Detect which cell encompasses the target text, then output its [X, Y] center coordinate. 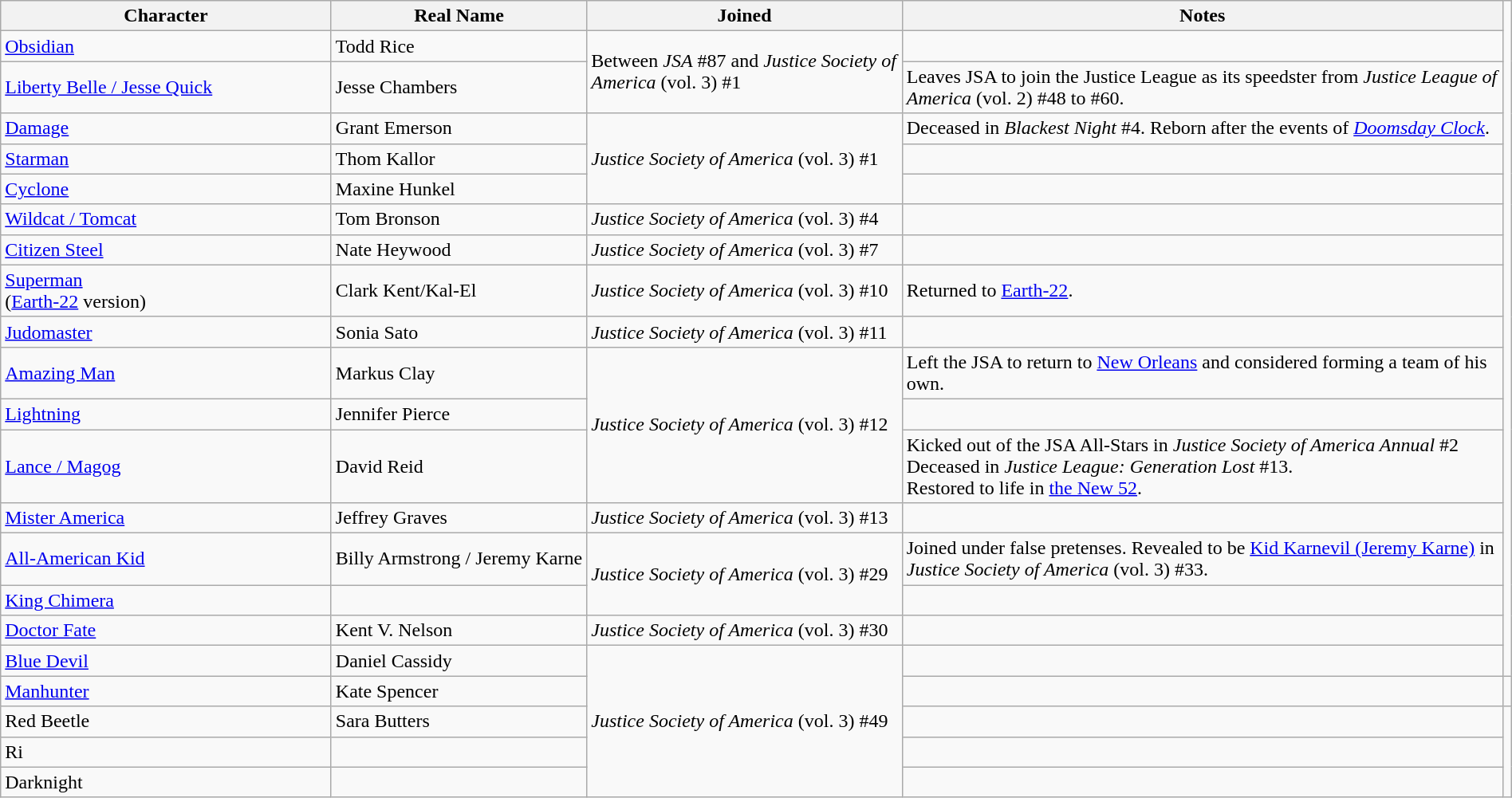
Damage [166, 128]
Daniel Cassidy [459, 661]
Kent V. Nelson [459, 631]
Superman(Earth-22 version) [166, 290]
Obsidian [166, 46]
Jeffrey Graves [459, 518]
Kate Spencer [459, 691]
Amazing Man [166, 373]
All-American Kid [166, 560]
Nate Heywood [459, 250]
King Chimera [166, 600]
Justice Society of America (vol. 3) #29 [745, 574]
Red Beetle [166, 721]
Blue Devil [166, 661]
Real Name [459, 16]
Jesse Chambers [459, 88]
Tom Bronson [459, 219]
Justice Society of America (vol. 3) #4 [745, 219]
Joined under false pretenses. Revealed to be Kid Karnevil (Jeremy Karne) in Justice Society of America (vol. 3) #33. [1203, 560]
Grant Emerson [459, 128]
Ri [166, 752]
Citizen Steel [166, 250]
Justice Society of America (vol. 3) #13 [745, 518]
Maxine Hunkel [459, 189]
Lance / Magog [166, 466]
Todd Rice [459, 46]
Between JSA #87 and Justice Society of America (vol. 3) #1 [745, 72]
Notes [1203, 16]
Left the JSA to return to New Orleans and considered forming a team of his own. [1203, 373]
Sara Butters [459, 721]
Character [166, 16]
Billy Armstrong / Jeremy Karne [459, 560]
Clark Kent/Kal-El [459, 290]
Doctor Fate [166, 631]
Returned to Earth-22. [1203, 290]
Joined [745, 16]
Judomaster [166, 332]
Jennifer Pierce [459, 414]
Leaves JSA to join the Justice League as its speedster from Justice League of America (vol. 2) #48 to #60. [1203, 88]
Justice Society of America (vol. 3) #49 [745, 721]
David Reid [459, 466]
Justice Society of America (vol. 3) #7 [745, 250]
Deceased in Blackest Night #4. Reborn after the events of Doomsday Clock. [1203, 128]
Justice Society of America (vol. 3) #11 [745, 332]
Lightning [166, 414]
Sonia Sato [459, 332]
Justice Society of America (vol. 3) #1 [745, 159]
Thom Kallor [459, 159]
Justice Society of America (vol. 3) #10 [745, 290]
Cyclone [166, 189]
Justice Society of America (vol. 3) #30 [745, 631]
Darknight [166, 782]
Starman [166, 159]
Markus Clay [459, 373]
Justice Society of America (vol. 3) #12 [745, 424]
Liberty Belle / Jesse Quick [166, 88]
Wildcat / Tomcat [166, 219]
Mister America [166, 518]
Manhunter [166, 691]
